Scan for the cell matching the given text and deliver its [X, Y] coordinate at center. 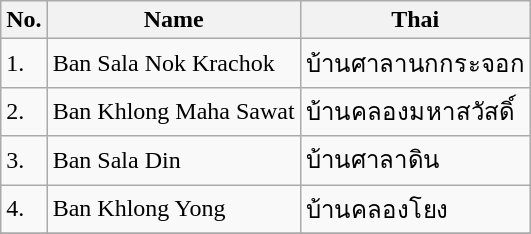
บ้านศาลาดิน [415, 160]
4. [24, 208]
Ban Khlong Maha Sawat [174, 112]
Thai [415, 20]
No. [24, 20]
Ban Sala Nok Krachok [174, 64]
1. [24, 64]
บ้านศาลานกกระจอก [415, 64]
บ้านคลองมหาสวัสดิ์ [415, 112]
Name [174, 20]
Ban Sala Din [174, 160]
2. [24, 112]
บ้านคลองโยง [415, 208]
3. [24, 160]
Ban Khlong Yong [174, 208]
